Find where the given text appears and provide that cell's center as [x, y] coordinate. 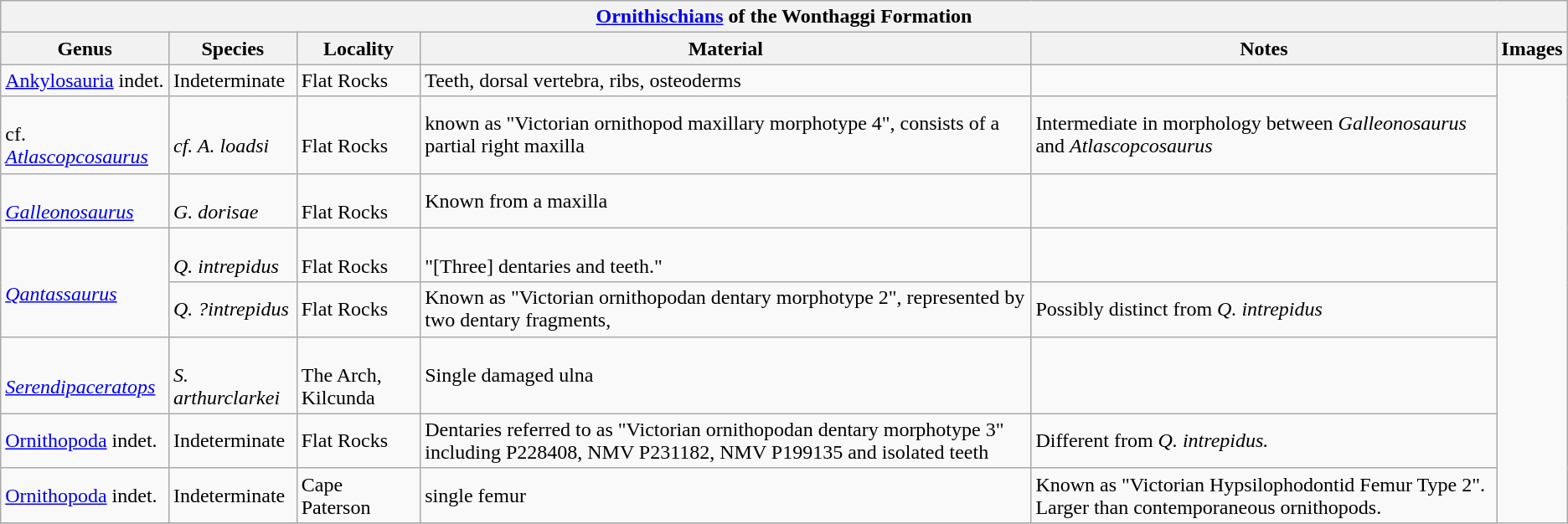
Serendipaceratops [85, 375]
Ornithischians of the Wonthaggi Formation [784, 17]
Possibly distinct from Q. intrepidus [1264, 310]
Different from Q. intrepidus. [1264, 440]
Material [725, 49]
Ankylosauria indet. [85, 80]
Intermediate in morphology between Galleonosaurus and Atlascopcosaurus [1264, 135]
Qantassaurus [85, 282]
Known from a maxilla [725, 201]
S. arthurclarkei [233, 375]
Genus [85, 49]
known as "Victorian ornithopod maxillary morphotype 4", consists of a partial right maxilla [725, 135]
Species [233, 49]
Known as "Victorian Hypsilophodontid Femur Type 2". Larger than contemporaneous ornithopods. [1264, 496]
G. dorisae [233, 201]
single femur [725, 496]
Teeth, dorsal vertebra, ribs, osteoderms [725, 80]
Locality [358, 49]
Single damaged ulna [725, 375]
Dentaries referred to as "Victorian ornithopodan dentary morphotype 3" including P228408, NMV P231182, NMV P199135 and isolated teeth [725, 440]
Images [1532, 49]
Q. intrepidus [233, 254]
The Arch, Kilcunda [358, 375]
Galleonosaurus [85, 201]
cf. Atlascopcosaurus [85, 135]
cf. A. loadsi [233, 135]
Known as "Victorian ornithopodan dentary morphotype 2", represented by two dentary fragments, [725, 310]
Notes [1264, 49]
"[Three] dentaries and teeth." [725, 254]
Cape Paterson [358, 496]
Q. ?intrepidus [233, 310]
